Detect which cell encompasses the target text, then output its (x, y) center coordinate. 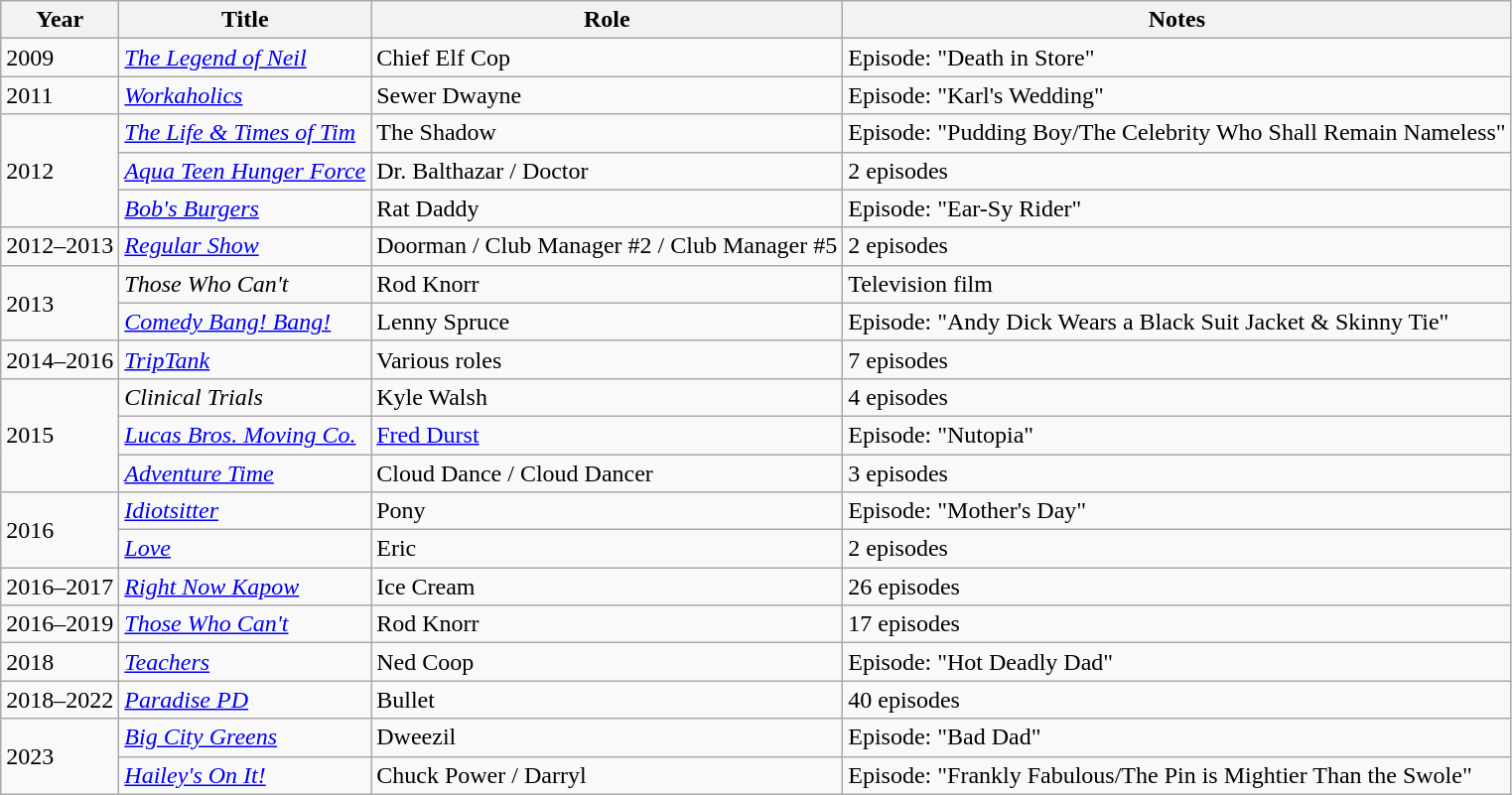
Various roles (608, 359)
40 episodes (1177, 700)
Idiotsitter (245, 511)
Cloud Dance / Cloud Dancer (608, 473)
Episode: "Frankly Fabulous/The Pin is Mightier Than the Swole" (1177, 775)
Hailey's On It! (245, 775)
3 episodes (1177, 473)
Episode: "Nutopia" (1177, 435)
Episode: "Hot Deadly Dad" (1177, 662)
Chuck Power / Darryl (608, 775)
Episode: "Karl's Wedding" (1177, 95)
Right Now Kapow (245, 587)
2016–2019 (60, 624)
Episode: "Andy Dick Wears a Black Suit Jacket & Skinny Tie" (1177, 322)
Lucas Bros. Moving Co. (245, 435)
4 episodes (1177, 397)
The Legend of Neil (245, 58)
Doorman / Club Manager #2 / Club Manager #5 (608, 246)
Episode: "Death in Store" (1177, 58)
Bullet (608, 700)
Aqua Teen Hunger Force (245, 171)
Big City Greens (245, 737)
26 episodes (1177, 587)
Ned Coop (608, 662)
Clinical Trials (245, 397)
2016 (60, 530)
Sewer Dwayne (608, 95)
2015 (60, 435)
17 episodes (1177, 624)
Kyle Walsh (608, 397)
Dr. Balthazar / Doctor (608, 171)
2011 (60, 95)
Love (245, 549)
Notes (1177, 20)
The Life & Times of Tim (245, 133)
7 episodes (1177, 359)
Rat Daddy (608, 208)
Year (60, 20)
Role (608, 20)
2012 (60, 171)
Pony (608, 511)
Regular Show (245, 246)
Eric (608, 549)
2013 (60, 303)
Fred Durst (608, 435)
2016–2017 (60, 587)
Episode: "Ear-Sy Rider" (1177, 208)
The Shadow (608, 133)
Chief Elf Cop (608, 58)
Episode: "Pudding Boy/The Celebrity Who Shall Remain Nameless" (1177, 133)
2023 (60, 756)
Episode: "Bad Dad" (1177, 737)
2014–2016 (60, 359)
TripTank (245, 359)
Bob's Burgers (245, 208)
Workaholics (245, 95)
2018–2022 (60, 700)
Teachers (245, 662)
Lenny Spruce (608, 322)
Title (245, 20)
Episode: "Mother's Day" (1177, 511)
2018 (60, 662)
Adventure Time (245, 473)
Dweezil (608, 737)
2012–2013 (60, 246)
Comedy Bang! Bang! (245, 322)
Ice Cream (608, 587)
Paradise PD (245, 700)
2009 (60, 58)
Television film (1177, 284)
